Return [x, y] of the center of cell containing provided text 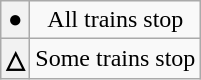
△ [16, 59]
Some trains stop [116, 59]
● [16, 20]
All trains stop [116, 20]
